Detect which cell encompasses the target text, then output its (X, Y) center coordinate. 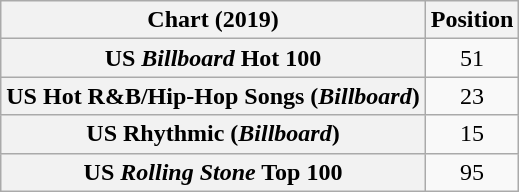
15 (472, 134)
23 (472, 96)
US Rhythmic (Billboard) (213, 134)
51 (472, 58)
US Billboard Hot 100 (213, 58)
Chart (2019) (213, 20)
US Hot R&B/Hip-Hop Songs (Billboard) (213, 96)
US Rolling Stone Top 100 (213, 172)
Position (472, 20)
95 (472, 172)
